Pinpoint the cell where the given text exists, returning its [X, Y] midpoint coordinate. 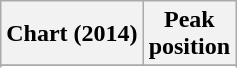
Peak position [189, 34]
Chart (2014) [72, 34]
